Identify which cell holds the provided text, then report its [X, Y] central coordinate. 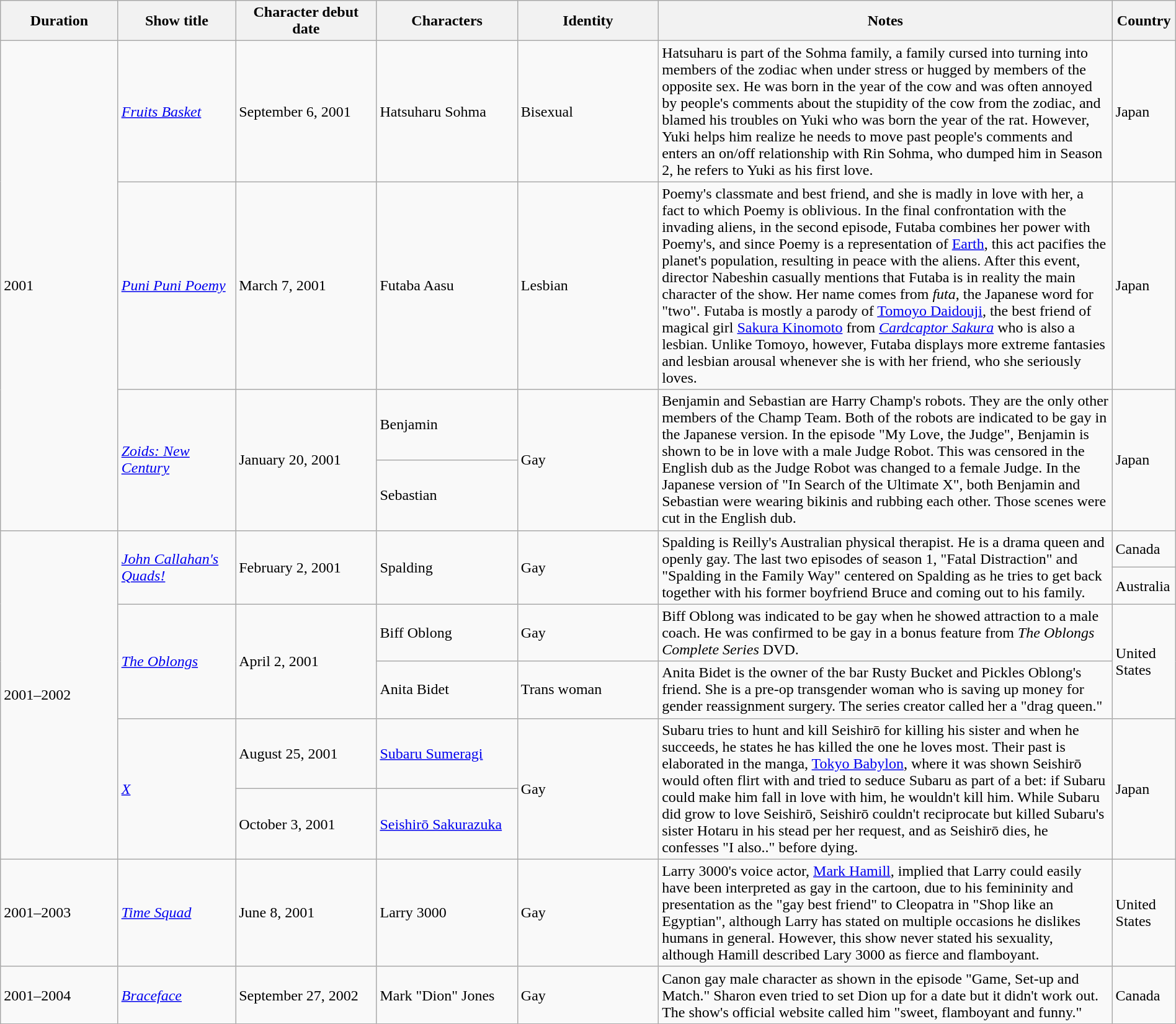
Trans woman [588, 690]
Lesbian [588, 285]
Zoids: New Century [176, 460]
Duration [60, 21]
Fruits Basket [176, 112]
Sebastian [447, 495]
Futaba Aasu [447, 285]
September 6, 2001 [306, 112]
Hatsuharu Sohma [447, 112]
Biff Oblong [447, 633]
The Oblongs [176, 661]
Show title [176, 21]
Subaru Sumeragi [447, 754]
Seishirō Sakurazuka [447, 824]
September 27, 2002 [306, 995]
February 2, 2001 [306, 567]
Benjamin [447, 425]
Puni Puni Poemy [176, 285]
Braceface [176, 995]
Character debut date [306, 21]
March 7, 2001 [306, 285]
Country [1144, 21]
August 25, 2001 [306, 754]
2001–2004 [60, 995]
2001–2002 [60, 695]
Anita Bidet [447, 690]
Bisexual [588, 112]
John Callahan's Quads! [176, 567]
Spalding [447, 567]
Larry 3000 [447, 913]
Characters [447, 21]
Australia [1144, 586]
2001 [60, 285]
June 8, 2001 [306, 913]
Mark "Dion" Jones [447, 995]
October 3, 2001 [306, 824]
X [176, 789]
January 20, 2001 [306, 460]
April 2, 2001 [306, 661]
Identity [588, 21]
Time Squad [176, 913]
2001–2003 [60, 913]
Notes [886, 21]
